Find where the given text appears and provide that cell's center as (x, y) coordinate. 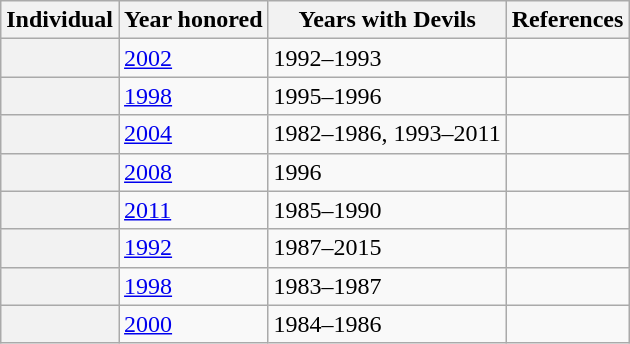
1992–1993 (387, 58)
2002 (194, 58)
1985–1990 (387, 210)
1996 (387, 172)
2000 (194, 324)
Year honored (194, 20)
1983–1987 (387, 286)
Years with Devils (387, 20)
2011 (194, 210)
References (568, 20)
1987–2015 (387, 248)
1984–1986 (387, 324)
2004 (194, 134)
1982–1986, 1993–2011 (387, 134)
Individual (60, 20)
1995–1996 (387, 96)
2008 (194, 172)
1992 (194, 248)
